Return [x, y] of the center of cell containing provided text 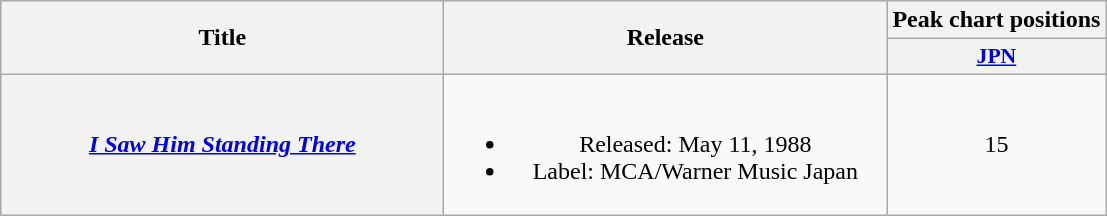
Title [222, 38]
Released: May 11, 1988Label: MCA/Warner Music Japan [666, 144]
I Saw Him Standing There [222, 144]
Release [666, 38]
15 [996, 144]
Peak chart positions [996, 20]
JPN [996, 57]
